Search for the cell housing the specified text and yield its [X, Y] center coordinate. 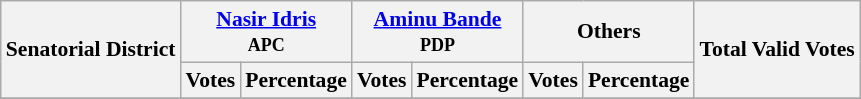
Aminu BandePDP [438, 32]
Nasir IdrisAPC [266, 32]
Others [608, 32]
Total Valid Votes [776, 50]
Senatorial District [91, 50]
